For the text-containing cell, return its midpoint in (x, y) coordinate format. 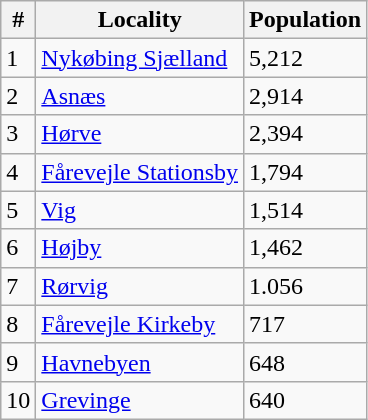
Højby (140, 248)
Rørvig (140, 286)
648 (306, 362)
# (18, 20)
640 (306, 400)
10 (18, 400)
Asnæs (140, 96)
Population (306, 20)
2,914 (306, 96)
Locality (140, 20)
7 (18, 286)
717 (306, 324)
1 (18, 58)
Hørve (140, 134)
2,394 (306, 134)
Vig (140, 210)
4 (18, 172)
5,212 (306, 58)
9 (18, 362)
5 (18, 210)
Fårevejle Kirkeby (140, 324)
8 (18, 324)
Grevinge (140, 400)
3 (18, 134)
6 (18, 248)
1.056 (306, 286)
2 (18, 96)
1,514 (306, 210)
1,794 (306, 172)
Nykøbing Sjælland (140, 58)
Fårevejle Stationsby (140, 172)
Havnebyen (140, 362)
1,462 (306, 248)
